For the text-containing cell, return its midpoint in (x, y) coordinate format. 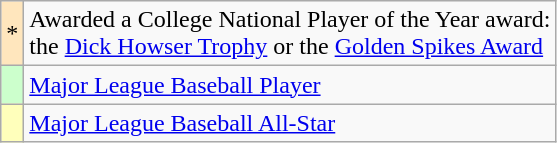
Major League Baseball All-Star (290, 123)
* (12, 34)
Major League Baseball Player (290, 85)
Awarded a College National Player of the Year award: the Dick Howser Trophy or the Golden Spikes Award (290, 34)
